Identify which cell holds the provided text, then report its (x, y) central coordinate. 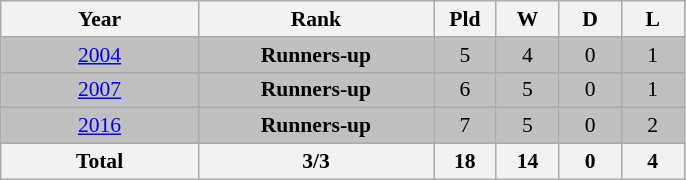
14 (528, 162)
Pld (466, 19)
2004 (100, 55)
7 (466, 126)
D (590, 19)
6 (466, 90)
2016 (100, 126)
18 (466, 162)
W (528, 19)
Year (100, 19)
2 (652, 126)
Total (100, 162)
Rank (316, 19)
2007 (100, 90)
L (652, 19)
3/3 (316, 162)
